Capture the cell that displays the provided text and extract its [x, y] central coordinate. 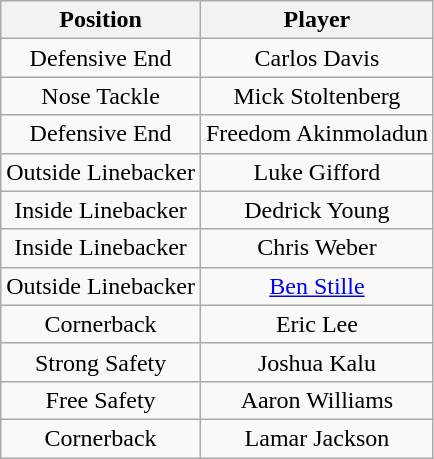
Freedom Akinmoladun [316, 134]
Lamar Jackson [316, 438]
Eric Lee [316, 324]
Luke Gifford [316, 172]
Nose Tackle [101, 96]
Strong Safety [101, 362]
Mick Stoltenberg [316, 96]
Player [316, 20]
Aaron Williams [316, 400]
Position [101, 20]
Carlos Davis [316, 58]
Free Safety [101, 400]
Chris Weber [316, 248]
Ben Stille [316, 286]
Dedrick Young [316, 210]
Joshua Kalu [316, 362]
